Find where the given text appears and provide that cell's center as [x, y] coordinate. 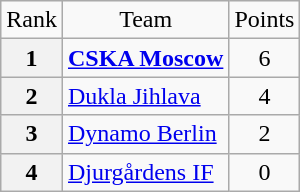
Djurgårdens IF [145, 172]
0 [264, 172]
6 [264, 58]
Dukla Jihlava [145, 96]
Team [145, 20]
1 [32, 58]
3 [32, 134]
Points [264, 20]
Dynamo Berlin [145, 134]
CSKA Moscow [145, 58]
Rank [32, 20]
